From the cell containing the given text, extract its center point as (x, y) coordinate. 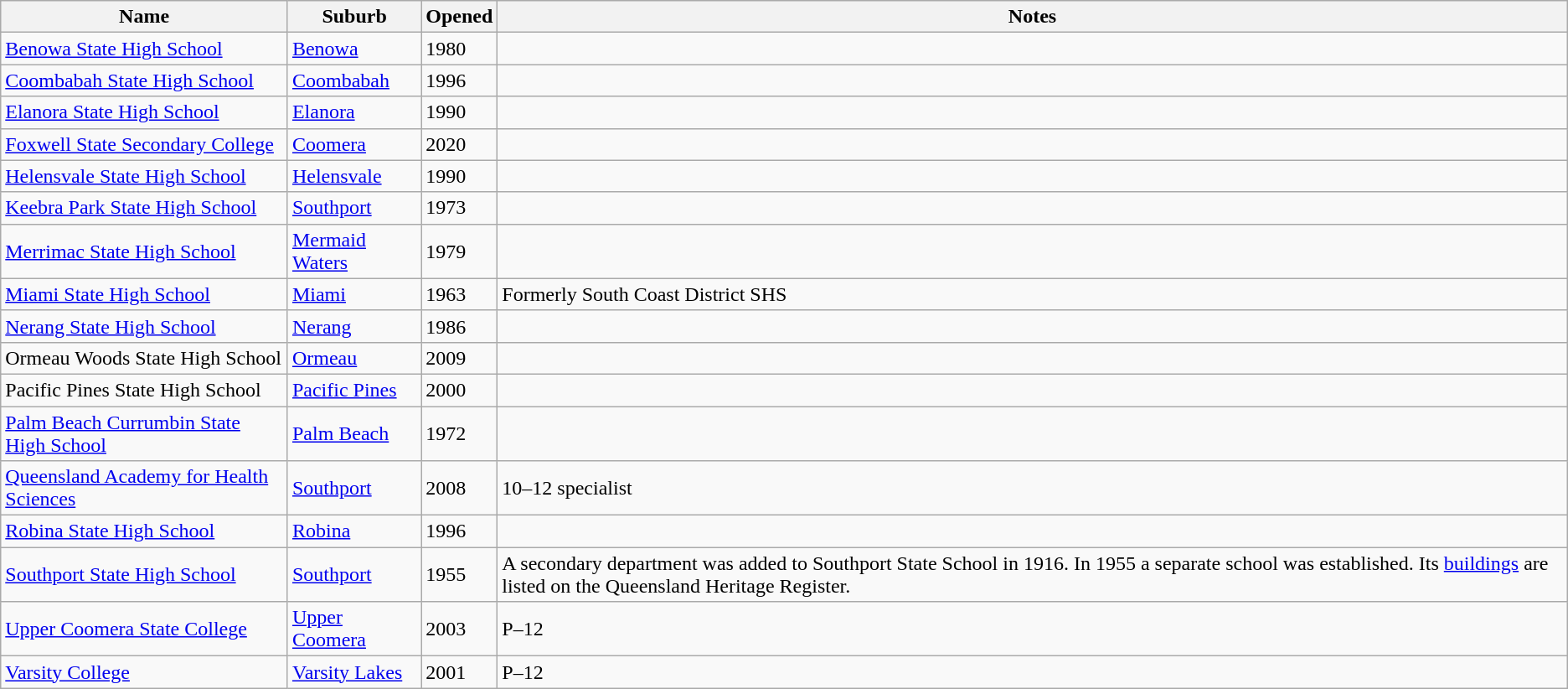
Opened (459, 17)
1979 (459, 251)
Benowa State High School (144, 49)
Elanora State High School (144, 112)
Notes (1032, 17)
Robina State High School (144, 531)
Queensland Academy for Health Sciences (144, 488)
Coombabah (353, 80)
Merrimac State High School (144, 251)
Pacific Pines State High School (144, 390)
Coomera (353, 144)
Palm Beach Currumbin State High School (144, 433)
1986 (459, 326)
Miami (353, 294)
2003 (459, 629)
Southport State High School (144, 575)
Benowa (353, 49)
Upper Coomera (353, 629)
Nerang State High School (144, 326)
Miami State High School (144, 294)
Ormeau (353, 358)
1972 (459, 433)
Nerang (353, 326)
2000 (459, 390)
2020 (459, 144)
Upper Coomera State College (144, 629)
1963 (459, 294)
1973 (459, 208)
Coombabah State High School (144, 80)
Foxwell State Secondary College (144, 144)
2009 (459, 358)
Pacific Pines (353, 390)
Ormeau Woods State High School (144, 358)
Mermaid Waters (353, 251)
Name (144, 17)
Helensvale (353, 176)
2001 (459, 672)
Elanora (353, 112)
Varsity Lakes (353, 672)
Suburb (353, 17)
Helensvale State High School (144, 176)
10–12 specialist (1032, 488)
Palm Beach (353, 433)
Varsity College (144, 672)
1980 (459, 49)
Robina (353, 531)
1955 (459, 575)
2008 (459, 488)
Keebra Park State High School (144, 208)
Formerly South Coast District SHS (1032, 294)
